Extract the [X, Y] coordinate from the center of the cell holding the provided text.  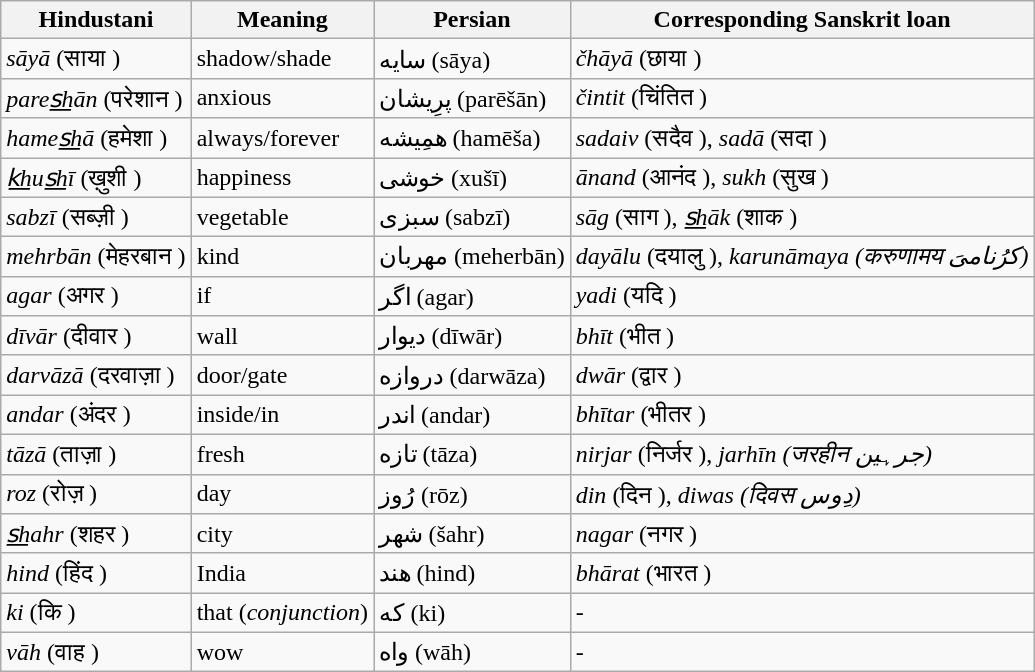
که (ki) [472, 613]
kind [282, 257]
if [282, 296]
Meaning [282, 20]
سبزی (sabzī) [472, 217]
خوشی (xušī) [472, 178]
k͟hus͟hī (ख़ुशी ) [96, 178]
bhītar (भीतर ) [802, 415]
mehrbān (मेहरबान ) [96, 257]
دروازه (darwāza) [472, 375]
India [282, 573]
čintit (चिंतित ) [802, 98]
hames͟hā (हमेशा ) [96, 138]
هند (hind) [472, 573]
roz (रोज़ ) [96, 494]
vāh (वाह ) [96, 652]
رُوز (rōz) [472, 494]
city [282, 534]
ānand (आनंद ), sukh (सुख ) [802, 178]
shadow/shade [282, 59]
sāg (साग ), s͟hāk (शाक ) [802, 217]
dayālu (दयालु ), karunāmaya (करुणामय کرُنامیَ) [802, 257]
Hindustani [96, 20]
dwār (द्वार ) [802, 375]
dīvār (दीवार ) [96, 336]
hind (हिंद ) [96, 573]
din (दिन ), diwas (दिवस دِوس) [802, 494]
that (conjunction) [282, 613]
darvāzā (दरवाज़ा ) [96, 375]
واه (wāh) [472, 652]
vegetable [282, 217]
اندر (andar) [472, 415]
Corresponding Sanskrit loan [802, 20]
yadi (यदि ) [802, 296]
pares͟hān (परेशान ) [96, 98]
sāyā (साया ) [96, 59]
door/gate [282, 375]
nagar (नगर ) [802, 534]
sadaiv (सदैव ), sadā (सदा ) [802, 138]
شهر (šahr) [472, 534]
fresh [282, 454]
bhārat (भारत ) [802, 573]
čhāyā (छाया ) [802, 59]
tāzā (ताज़ा ) [96, 454]
inside/in [282, 415]
s͟hahr (शहर ) [96, 534]
سایه (sāya) [472, 59]
wall [282, 336]
always/forever [282, 138]
happiness [282, 178]
andar (अंदर ) [96, 415]
wow [282, 652]
اگر (agar) [472, 296]
Persian [472, 20]
agar (अगर ) [96, 296]
ki (कि ) [96, 613]
nirjar (निर्जर ), jarhīn (जरहीन جرہین) [802, 454]
تازه (tāza) [472, 454]
دیوار (dīwār) [472, 336]
همِیشه (hamēša) [472, 138]
anxious [282, 98]
day [282, 494]
مهربان (meherbān) [472, 257]
پرِیشان (parēšān) [472, 98]
bhīt (भीत ) [802, 336]
sabzī (सब्ज़ी ) [96, 217]
